Scan for the cell matching the given text and deliver its (X, Y) coordinate at center. 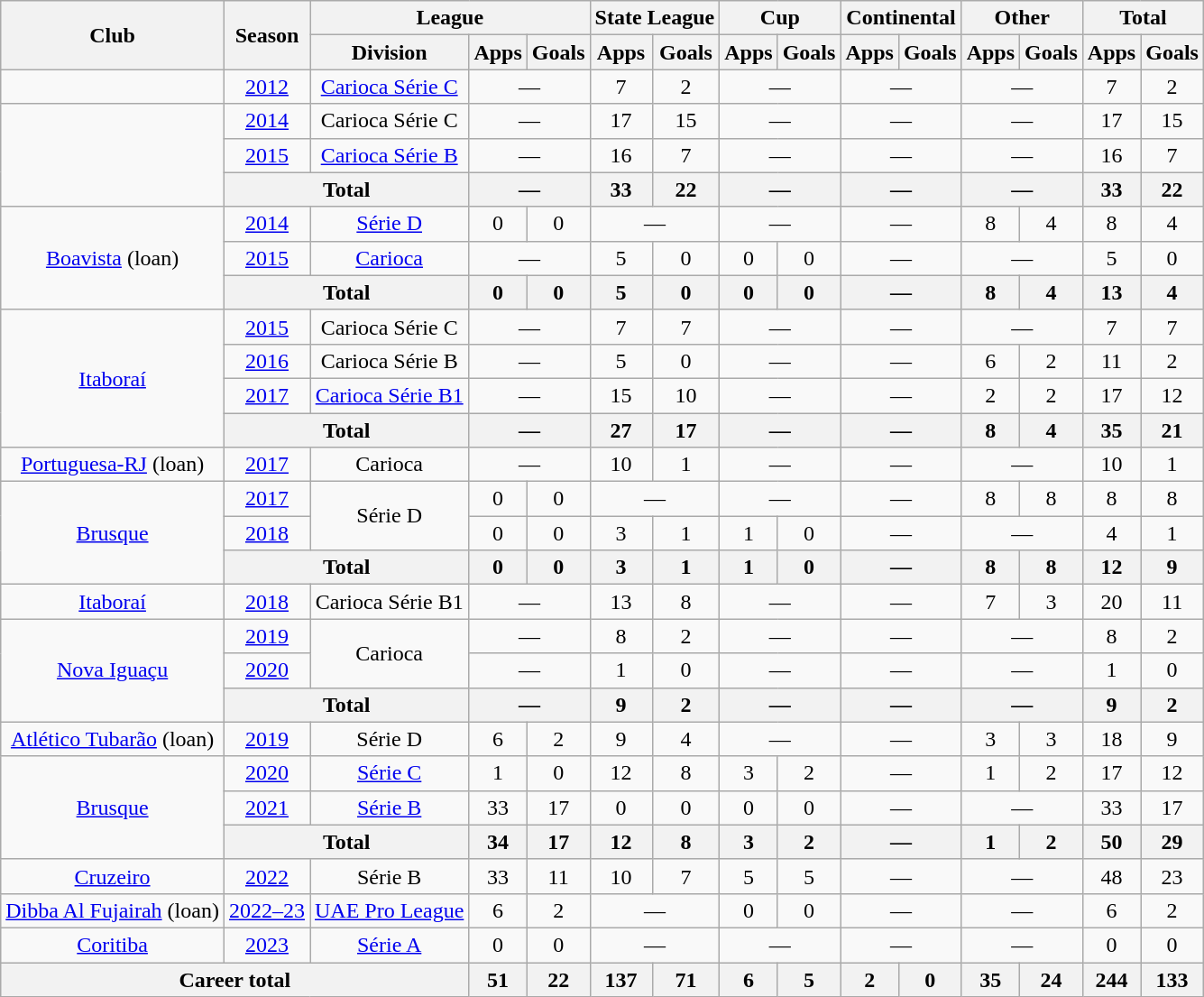
League (451, 18)
Portuguesa-RJ (loan) (113, 465)
Série C (390, 773)
137 (620, 979)
24 (1052, 979)
Club (113, 35)
State League (655, 18)
23 (1172, 876)
Continental (901, 18)
Cruzeiro (113, 876)
27 (620, 430)
2021 (267, 808)
51 (498, 979)
Dibba Al Fujairah (loan) (113, 910)
2022–23 (267, 910)
Career total (234, 979)
Boavista (loan) (113, 258)
Division (390, 52)
29 (1172, 842)
2022 (267, 876)
2016 (267, 361)
2012 (267, 87)
18 (1111, 739)
UAE Pro League (390, 910)
34 (498, 842)
71 (685, 979)
133 (1172, 979)
244 (1111, 979)
Cup (780, 18)
20 (1111, 602)
21 (1172, 430)
Coritiba (113, 945)
48 (1111, 876)
50 (1111, 842)
Other (1022, 18)
2023 (267, 945)
Atlético Tubarão (loan) (113, 739)
Nova Iguaçu (113, 670)
Série A (390, 945)
Season (267, 35)
